Output the (X, Y) coordinate of the center of the cell containing the given text.  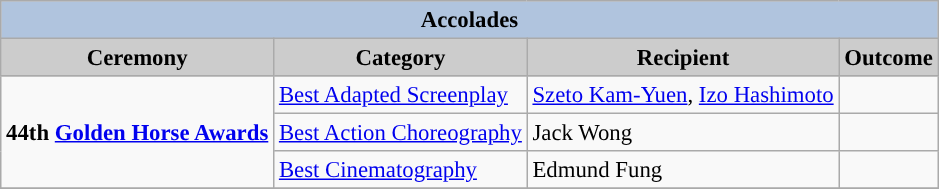
Jack Wong (683, 133)
44th Golden Horse Awards (138, 132)
Ceremony (138, 58)
Best Action Choreography (401, 133)
Szeto Kam-Yuen, Izo Hashimoto (683, 95)
Accolades (470, 20)
Outcome (888, 58)
Best Adapted Screenplay (401, 95)
Recipient (683, 58)
Category (401, 58)
Edmund Fung (683, 170)
Best Cinematography (401, 170)
